Return the (x, y) coordinate for the center point of the cell that contains the specified text.  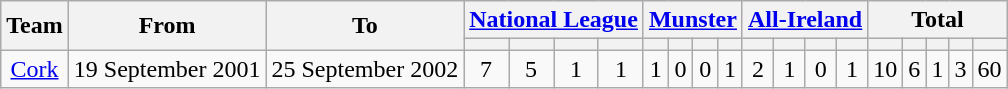
2 (758, 69)
3 (960, 69)
6 (914, 69)
National League (554, 20)
19 September 2001 (167, 69)
10 (886, 69)
All-Ireland (804, 20)
Total (938, 20)
Team (35, 26)
To (365, 26)
5 (532, 69)
25 September 2002 (365, 69)
Cork (35, 69)
7 (486, 69)
From (167, 26)
60 (990, 69)
Munster (692, 20)
